Search for the cell housing the specified text and yield its (X, Y) center coordinate. 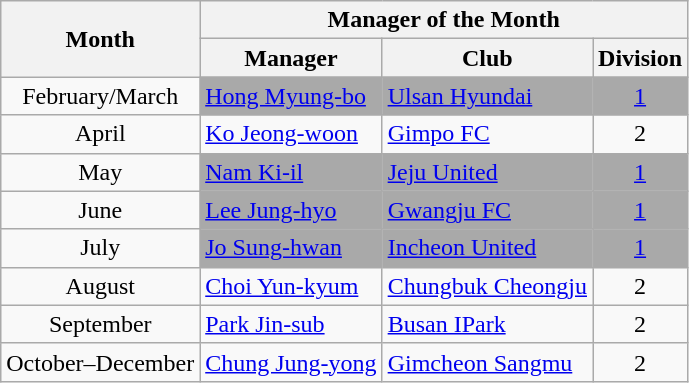
August (100, 286)
May (100, 172)
Lee Jung-hyo (291, 210)
Gwangju FC (487, 210)
Month (100, 39)
Division (640, 58)
Nam Ki-il (291, 172)
Chungbuk Cheongju (487, 286)
Jeju United (487, 172)
Incheon United (487, 248)
April (100, 134)
Gimpo FC (487, 134)
Manager (291, 58)
Manager of the Month (444, 20)
Gimcheon Sangmu (487, 362)
Ko Jeong-woon (291, 134)
October–December (100, 362)
Park Jin-sub (291, 324)
June (100, 210)
February/March (100, 96)
July (100, 248)
Ulsan Hyundai (487, 96)
Choi Yun-kyum (291, 286)
Club (487, 58)
Hong Myung-bo (291, 96)
September (100, 324)
Jo Sung-hwan (291, 248)
Chung Jung-yong (291, 362)
Busan IPark (487, 324)
